From the cell containing the given text, extract its center point as (x, y) coordinate. 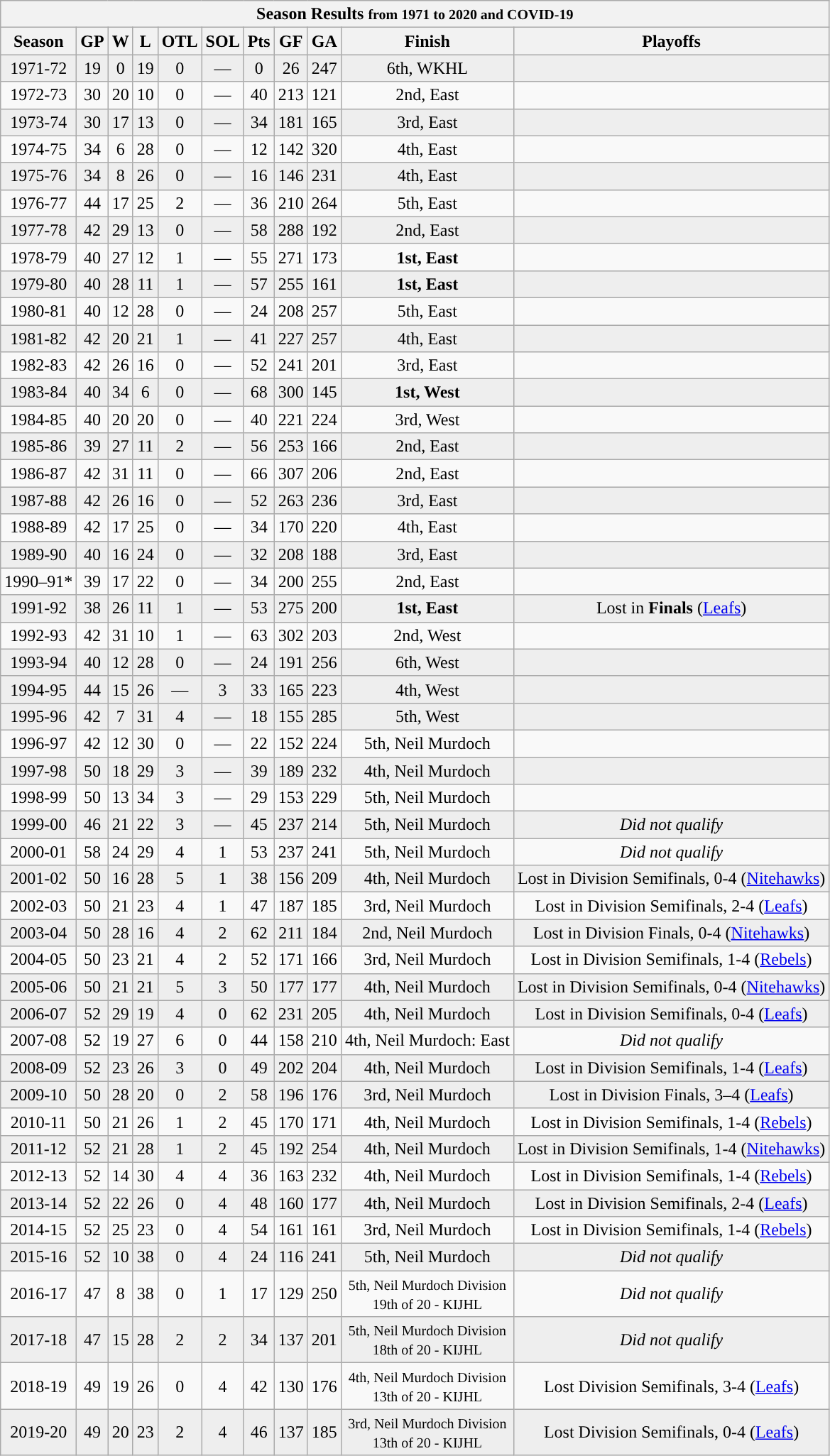
130 (291, 1386)
204 (324, 1068)
1993-94 (38, 662)
205 (324, 1014)
188 (324, 554)
263 (291, 500)
3rd, Neil Murdoch Division 13th of 20 - KIJHL (427, 1433)
2017-18 (38, 1340)
1995-96 (38, 716)
211 (291, 933)
5th, Neil Murdoch Division 19th of 20 - KIJHL (427, 1293)
1st, West (427, 393)
2015-16 (38, 1257)
1996-97 (38, 743)
1991-92 (38, 608)
254 (324, 1149)
5th, West (427, 716)
2003-04 (38, 933)
256 (324, 662)
55 (258, 257)
300 (291, 393)
1994-95 (38, 689)
2019-20 (38, 1433)
6th, West (427, 662)
1973-74 (38, 122)
2018-19 (38, 1386)
Lost in Division Finals, 0-4 (Nitehawks) (671, 933)
271 (291, 257)
5th, Neil Murdoch Division 18th of 20 - KIJHL (427, 1340)
2001-02 (38, 879)
54 (258, 1230)
1971-72 (38, 68)
220 (324, 527)
158 (291, 1041)
1981-82 (38, 339)
320 (324, 149)
1983-84 (38, 393)
Lost in Division Semifinals, 0-4 (Leafs) (671, 1014)
1986-87 (38, 474)
203 (324, 635)
L (145, 41)
288 (291, 230)
264 (324, 203)
1985-86 (38, 447)
4th, Neil Murdoch Division 13th of 20 - KIJHL (427, 1386)
W (121, 41)
209 (324, 879)
2010-11 (38, 1122)
6th, WKHL (427, 68)
227 (291, 339)
4th, Neil Murdoch: East (427, 1041)
7 (121, 716)
250 (324, 1293)
142 (291, 149)
14 (121, 1176)
SOL (223, 41)
116 (291, 1257)
1978-79 (38, 257)
2007-08 (38, 1041)
1988-89 (38, 527)
121 (324, 95)
187 (291, 906)
Lost in Division Semifinals, 1-4 (Nitehawks) (671, 1149)
Pts (258, 41)
1984-85 (38, 420)
Lost in Division Finals, 3–4 (Leafs) (671, 1095)
275 (291, 608)
214 (324, 825)
146 (291, 176)
253 (291, 447)
181 (291, 122)
33 (258, 689)
1977-78 (38, 230)
1979-80 (38, 284)
184 (324, 933)
GP (92, 41)
1999-00 (38, 825)
173 (324, 257)
57 (258, 284)
48 (258, 1203)
2008-09 (38, 1068)
160 (291, 1203)
2006-07 (38, 1014)
32 (258, 554)
GF (291, 41)
GA (324, 41)
307 (291, 474)
Lost Division Semifinals, 0-4 (Leafs) (671, 1433)
2002-03 (38, 906)
2013-14 (38, 1203)
3rd, West (427, 420)
2014-15 (38, 1230)
2004-05 (38, 960)
Lost in Division Semifinals, 1-4 (Leafs) (671, 1068)
223 (324, 689)
41 (258, 339)
129 (291, 1293)
66 (258, 474)
213 (291, 95)
1997-98 (38, 770)
2016-17 (38, 1293)
202 (291, 1068)
Finish (427, 41)
2005-06 (38, 987)
236 (324, 500)
156 (291, 879)
1998-99 (38, 798)
229 (324, 798)
145 (324, 393)
Playoffs (671, 41)
1972-73 (38, 95)
1992-93 (38, 635)
1987-88 (38, 500)
1976-77 (38, 203)
68 (258, 393)
2nd, West (427, 635)
Lost Division Semifinals, 3-4 (Leafs) (671, 1386)
163 (291, 1176)
155 (291, 716)
1975-76 (38, 176)
Season (38, 41)
OTL (180, 41)
2nd, Neil Murdoch (427, 933)
2011-12 (38, 1149)
1974-75 (38, 149)
191 (291, 662)
152 (291, 743)
302 (291, 635)
1990–91* (38, 581)
2009-10 (38, 1095)
Lost in Finals (Leafs) (671, 608)
285 (324, 716)
56 (258, 447)
1982-83 (38, 366)
206 (324, 474)
153 (291, 798)
189 (291, 770)
221 (291, 420)
Season Results from 1971 to 2020 and COVID-19 (415, 14)
2000-01 (38, 852)
247 (324, 68)
2012-13 (38, 1176)
4th, West (427, 689)
196 (291, 1095)
1980-81 (38, 311)
63 (258, 635)
1989-90 (38, 554)
